Locate the cell with the specified text and output its (X, Y) center coordinate. 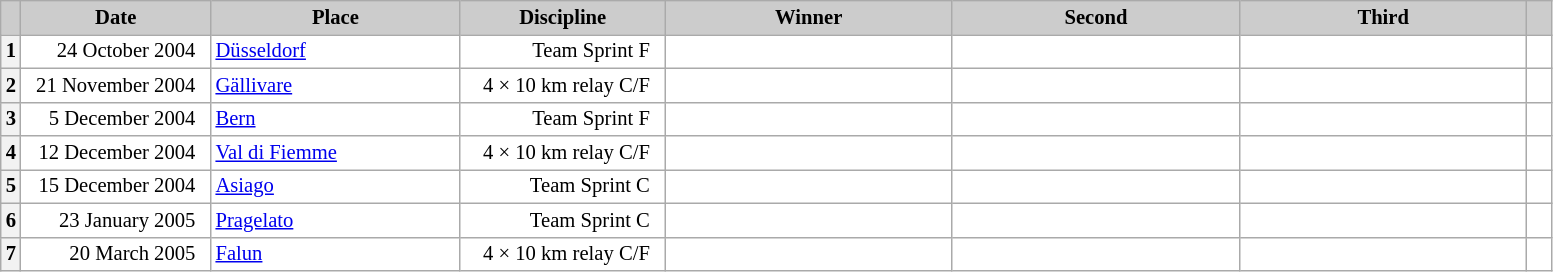
Pragelato (336, 220)
Discipline (562, 17)
5 (11, 186)
Asiago (336, 186)
2 (11, 85)
1 (11, 51)
20 March 2005 (116, 254)
Third (1384, 17)
Winner (808, 17)
5 December 2004 (116, 119)
7 (11, 254)
23 January 2005 (116, 220)
6 (11, 220)
Gällivare (336, 85)
24 October 2004 (116, 51)
Date (116, 17)
3 (11, 119)
Second (1096, 17)
Falun (336, 254)
Düsseldorf (336, 51)
Bern (336, 119)
12 December 2004 (116, 153)
15 December 2004 (116, 186)
Place (336, 17)
4 (11, 153)
21 November 2004 (116, 85)
Val di Fiemme (336, 153)
